For the text-containing cell, return its midpoint in [X, Y] coordinate format. 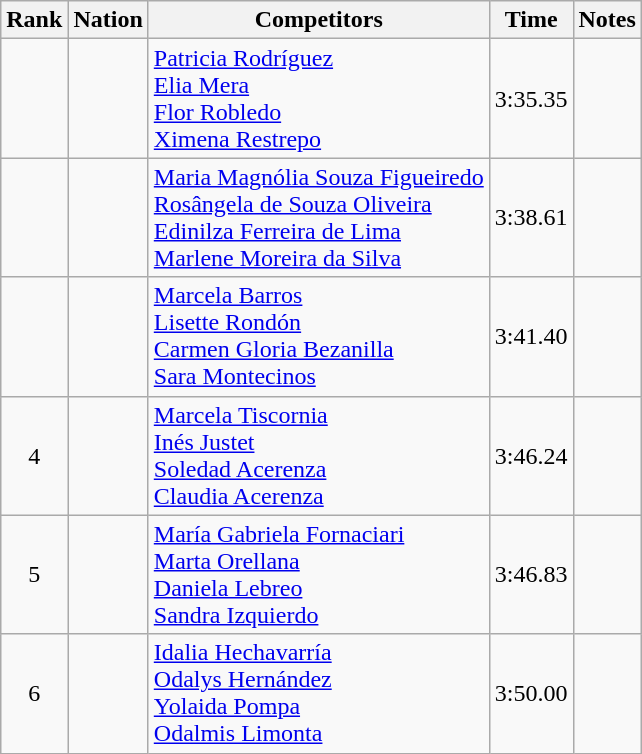
3:50.00 [531, 694]
3:35.35 [531, 98]
Marcela BarrosLisette RondónCarmen Gloria BezanillaSara Montecinos [318, 336]
6 [34, 694]
Rank [34, 20]
María Gabriela FornaciariMarta OrellanaDaniela LebreoSandra Izquierdo [318, 574]
Notes [607, 20]
3:38.61 [531, 218]
Patricia RodríguezElia MeraFlor RobledoXimena Restrepo [318, 98]
5 [34, 574]
Time [531, 20]
Competitors [318, 20]
Marcela TiscorniaInés JustetSoledad AcerenzaClaudia Acerenza [318, 456]
Maria Magnólia Souza FigueiredoRosângela de Souza OliveiraEdinilza Ferreira de LimaMarlene Moreira da Silva [318, 218]
3:46.24 [531, 456]
Nation [108, 20]
4 [34, 456]
Idalia HechavarríaOdalys HernándezYolaida PompaOdalmis Limonta [318, 694]
3:46.83 [531, 574]
3:41.40 [531, 336]
